Output the [X, Y] coordinate of the center of the cell containing the given text.  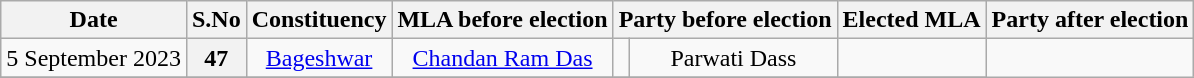
S.No [216, 20]
47 [216, 58]
Bageshwar [319, 58]
Constituency [319, 20]
Parwati Dass [734, 58]
Chandan Ram Das [502, 58]
5 September 2023 [94, 58]
Party before election [725, 20]
Party after election [1090, 20]
MLA before election [502, 20]
Date [94, 20]
Elected MLA [912, 20]
